Locate the cell with the specified text and output its [x, y] center coordinate. 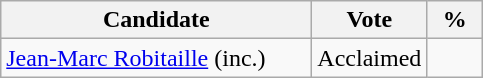
% [455, 20]
Vote [370, 20]
Acclaimed [370, 58]
Jean-Marc Robitaille (inc.) [156, 58]
Candidate [156, 20]
